Return the [x, y] coordinate for the center point of the cell that contains the specified text.  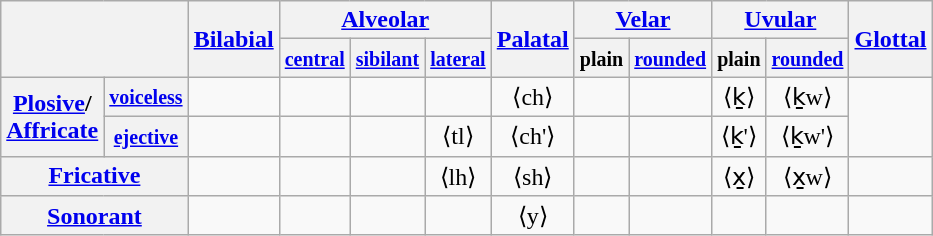
⟨x̱w⟩ [808, 176]
Palatal [532, 39]
⟨ḵw'⟩ [808, 136]
Uvular [780, 20]
Fricative [94, 176]
central [314, 58]
Glottal [890, 39]
voiceless [146, 97]
⟨ch'⟩ [532, 136]
⟨sh⟩ [532, 176]
⟨tl⟩ [458, 136]
ejective [146, 136]
⟨ḵ⟩ [739, 97]
⟨ḵw⟩ [808, 97]
Velar [642, 20]
⟨x̱⟩ [739, 176]
⟨lh⟩ [458, 176]
Alveolar [385, 20]
⟨ḵ'⟩ [739, 136]
Sonorant [94, 216]
⟨ch⟩ [532, 97]
Bilabial [234, 39]
Plosive/Affricate [52, 116]
⟨y⟩ [532, 216]
sibilant [387, 58]
lateral [458, 58]
